From the cell containing the given text, extract its center point as [x, y] coordinate. 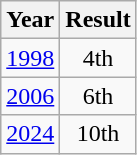
Year [30, 20]
2006 [30, 96]
Result [98, 20]
10th [98, 134]
1998 [30, 58]
4th [98, 58]
6th [98, 96]
2024 [30, 134]
